Locate the cell with the specified text and output its (x, y) center coordinate. 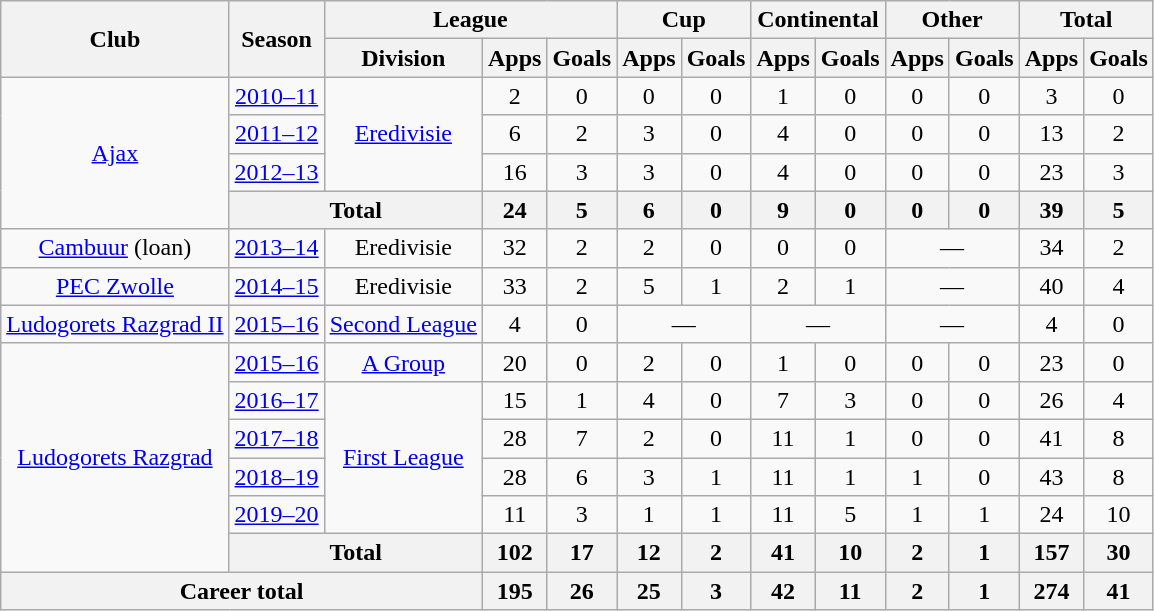
2013–14 (276, 248)
Other (952, 20)
Cup (684, 20)
195 (514, 591)
39 (1051, 210)
20 (514, 362)
A Group (403, 362)
Cambuur (loan) (115, 248)
34 (1051, 248)
2011–12 (276, 134)
2018–19 (276, 477)
16 (514, 172)
9 (783, 210)
League (470, 20)
43 (1051, 477)
Club (115, 39)
157 (1051, 553)
32 (514, 248)
102 (514, 553)
Ajax (115, 153)
Season (276, 39)
17 (582, 553)
40 (1051, 286)
Division (403, 58)
30 (1119, 553)
Ludogorets Razgrad II (115, 324)
42 (783, 591)
2019–20 (276, 515)
First League (403, 457)
33 (514, 286)
2010–11 (276, 96)
Ludogorets Razgrad (115, 457)
Career total (242, 591)
2014–15 (276, 286)
2012–13 (276, 172)
274 (1051, 591)
Continental (818, 20)
2016–17 (276, 400)
PEC Zwolle (115, 286)
12 (649, 553)
15 (514, 400)
Second League (403, 324)
2017–18 (276, 438)
25 (649, 591)
13 (1051, 134)
